From the cell containing the given text, extract its center point as (x, y) coordinate. 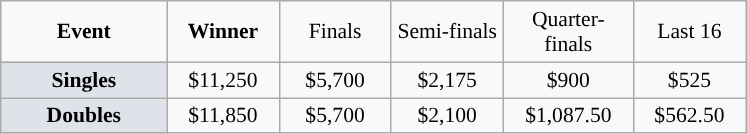
Winner (223, 32)
$1,087.50 (568, 116)
$11,850 (223, 116)
Finals (335, 32)
Semi-finals (447, 32)
$562.50 (689, 116)
$900 (568, 80)
$2,100 (447, 116)
Quarter-finals (568, 32)
$2,175 (447, 80)
Doubles (84, 116)
$525 (689, 80)
Event (84, 32)
Singles (84, 80)
$11,250 (223, 80)
Last 16 (689, 32)
